Return the (X, Y) coordinate for the center point of the cell that contains the specified text.  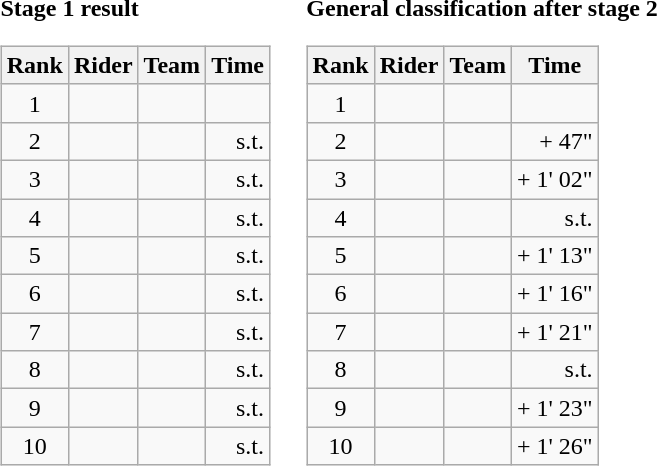
+ 1' 26" (554, 446)
+ 1' 13" (554, 256)
+ 1' 23" (554, 408)
+ 1' 16" (554, 294)
+ 47" (554, 141)
+ 1' 21" (554, 332)
+ 1' 02" (554, 179)
